Output the (X, Y) coordinate of the center of the cell containing the given text.  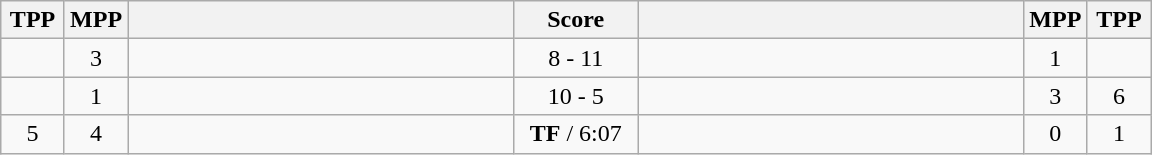
5 (33, 134)
8 - 11 (576, 58)
Score (576, 20)
TF / 6:07 (576, 134)
10 - 5 (576, 96)
4 (96, 134)
6 (1119, 96)
0 (1056, 134)
